Output the (x, y) coordinate of the center of the cell containing the given text.  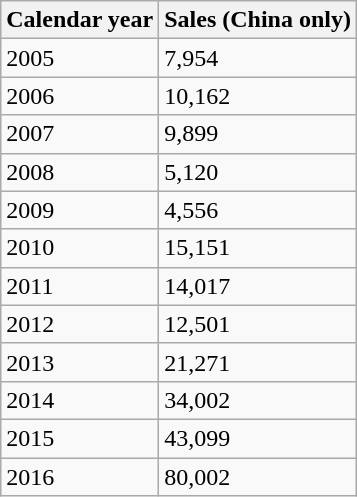
2015 (80, 438)
5,120 (258, 172)
2006 (80, 96)
4,556 (258, 210)
43,099 (258, 438)
2016 (80, 477)
10,162 (258, 96)
15,151 (258, 248)
2010 (80, 248)
34,002 (258, 400)
12,501 (258, 324)
Calendar year (80, 20)
2009 (80, 210)
80,002 (258, 477)
2014 (80, 400)
2012 (80, 324)
2005 (80, 58)
21,271 (258, 362)
14,017 (258, 286)
9,899 (258, 134)
7,954 (258, 58)
2013 (80, 362)
2007 (80, 134)
2008 (80, 172)
Sales (China only) (258, 20)
2011 (80, 286)
